From the cell containing the given text, extract its center point as [X, Y] coordinate. 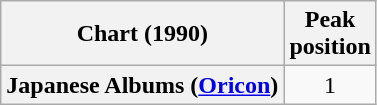
Japanese Albums (Oricon) [142, 85]
1 [330, 85]
Peak position [330, 34]
Chart (1990) [142, 34]
